Capture the cell that displays the provided text and extract its (X, Y) central coordinate. 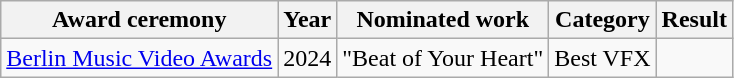
Nominated work (443, 20)
Award ceremony (140, 20)
Best VFX (602, 58)
2024 (308, 58)
Year (308, 20)
"Beat of Your Heart" (443, 58)
Berlin Music Video Awards (140, 58)
Category (602, 20)
Result (694, 20)
